Provide the (x, y) coordinate of the cell's center where the given text is located.  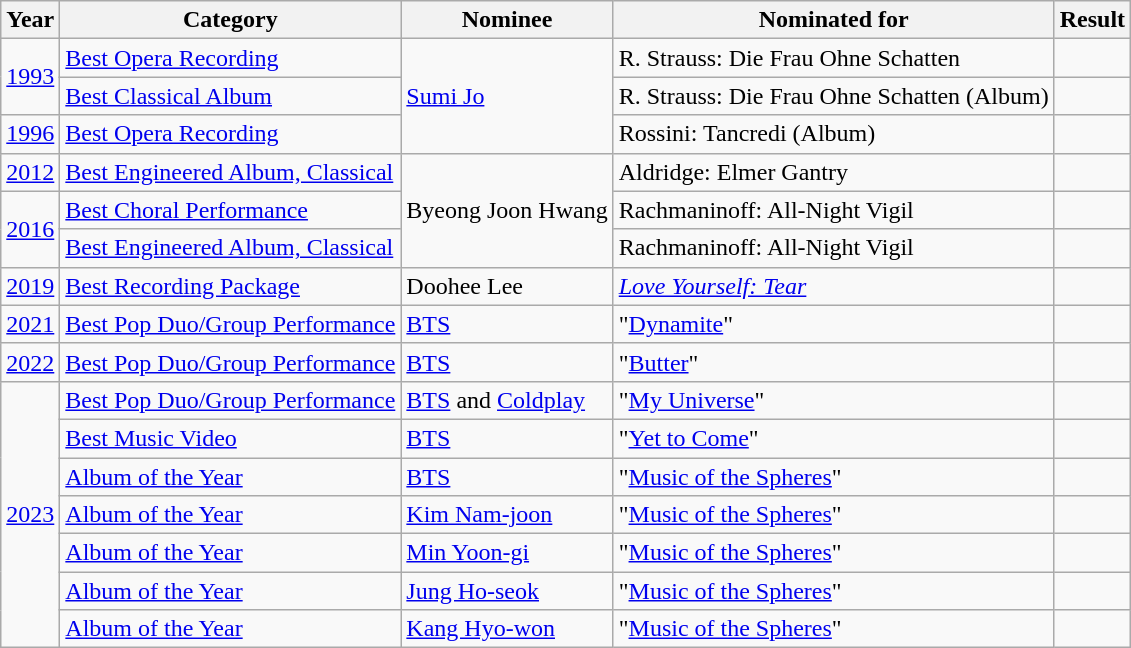
Kang Hyo-won (507, 629)
Nominated for (834, 20)
R. Strauss: Die Frau Ohne Schatten (Album) (834, 96)
"My Universe" (834, 400)
Year (30, 20)
BTS and Coldplay (507, 400)
Best Recording Package (230, 286)
1996 (30, 134)
2022 (30, 362)
Rossini: Tancredi (Album) (834, 134)
Best Choral Performance (230, 210)
"Yet to Come" (834, 438)
Byeong Joon Hwang (507, 210)
Kim Nam-joon (507, 515)
2023 (30, 514)
Aldridge: Elmer Gantry (834, 172)
Love Yourself: Tear (834, 286)
R. Strauss: Die Frau Ohne Schatten (834, 58)
2021 (30, 324)
Sumi Jo (507, 96)
1993 (30, 77)
Category (230, 20)
Result (1092, 20)
2012 (30, 172)
2016 (30, 229)
"Dynamite" (834, 324)
Best Music Video (230, 438)
Best Classical Album (230, 96)
Doohee Lee (507, 286)
"Butter" (834, 362)
Nominee (507, 20)
Min Yoon-gi (507, 553)
2019 (30, 286)
Jung Ho-seok (507, 591)
